Capture the cell that displays the provided text and extract its [x, y] central coordinate. 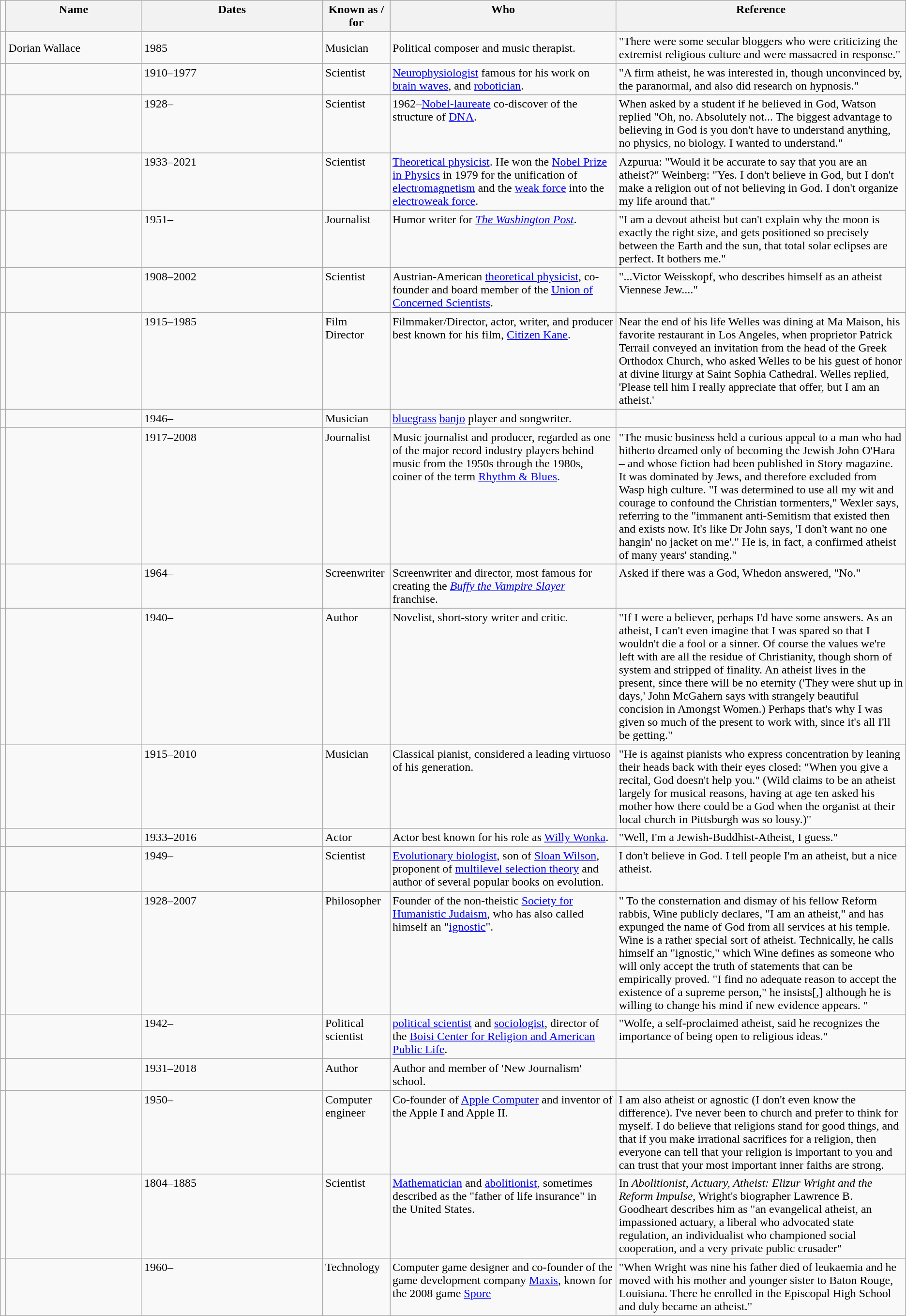
I don't believe in God. I tell people I'm an atheist, but a nice atheist. [761, 869]
Computer engineer [356, 1132]
Technology [356, 1287]
Dates [232, 16]
Evolutionary biologist, son of Sloan Wilson, proponent of multilevel selection theory and author of several popular books on evolution. [503, 869]
Known as / for [356, 16]
Filmmaker/Director, actor, writer, and producer best known for his film, Citizen Kane. [503, 361]
1915–1985 [232, 361]
1917–2008 [232, 496]
1933–2016 [232, 838]
Philosopher [356, 953]
"Well, I'm a Jewish-Buddhist-Atheist, I guess." [761, 838]
1931–2018 [232, 1075]
Author and member of 'New Journalism' school. [503, 1075]
1950– [232, 1132]
Mathematician and abolitionist, sometimes described as the "father of life insurance" in the United States. [503, 1216]
"There were some secular bloggers who were criticizing the extremist religious culture and were massacred in response." [761, 47]
1908–2002 [232, 290]
Name [74, 16]
1933–2021 [232, 181]
Screenwriter [356, 586]
"Wolfe, a self-proclaimed atheist, said he recognizes the importance of being open to religious ideas." [761, 1037]
1960– [232, 1287]
1949– [232, 869]
1946– [232, 418]
Classical pianist, considered a leading virtuoso of his generation. [503, 786]
1928–2007 [232, 953]
1985 [232, 47]
1942– [232, 1037]
Co-founder of Apple Computer and inventor of the Apple I and Apple II. [503, 1132]
Political composer and music therapist. [503, 47]
Austrian-American theoretical physicist, co-founder and board member of the Union of Concerned Scientists. [503, 290]
Computer game designer and co-founder of the game development company Maxis, known for the 2008 game Spore [503, 1287]
1910–1977 [232, 79]
Humor writer for The Washington Post. [503, 239]
political scientist and sociologist, director of the Boisi Center for Religion and American Public Life. [503, 1037]
bluegrass banjo player and songwriter. [503, 418]
Screenwriter and director, most famous for creating the Buffy the Vampire Slayer franchise. [503, 586]
Neurophysiologist famous for his work on brain waves, and robotician. [503, 79]
Dorian Wallace [74, 47]
1962–Nobel-laureate co-discover of the structure of DNA. [503, 124]
Asked if there was a God, Whedon answered, "No." [761, 586]
1951– [232, 239]
Political scientist [356, 1037]
1915–2010 [232, 786]
Novelist, short-story writer and critic. [503, 676]
Who [503, 16]
1804–1885 [232, 1216]
Actor best known for his role as Willy Wonka. [503, 838]
"A firm atheist, he was interested in, though unconvinced by, the paranormal, and also did research on hypnosis." [761, 79]
1928– [232, 124]
Reference [761, 16]
Founder of the non-theistic Society for Humanistic Judaism, who has also called himself an "ignostic". [503, 953]
1940– [232, 676]
"...Victor Weisskopf, who describes himself as an atheist Viennese Jew...." [761, 290]
Actor [356, 838]
1964– [232, 586]
Film Director [356, 361]
